Locate the cell with the specified text and output its (x, y) center coordinate. 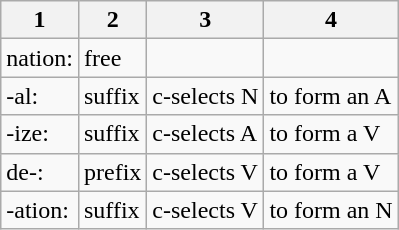
prefix (112, 172)
3 (206, 20)
2 (112, 20)
free (112, 58)
nation: (40, 58)
to form an N (331, 210)
4 (331, 20)
c-selects N (206, 96)
de-: (40, 172)
c-selects A (206, 134)
to form an A (331, 96)
1 (40, 20)
-ize: (40, 134)
-ation: (40, 210)
-al: (40, 96)
